Capture the cell that displays the provided text and extract its (X, Y) central coordinate. 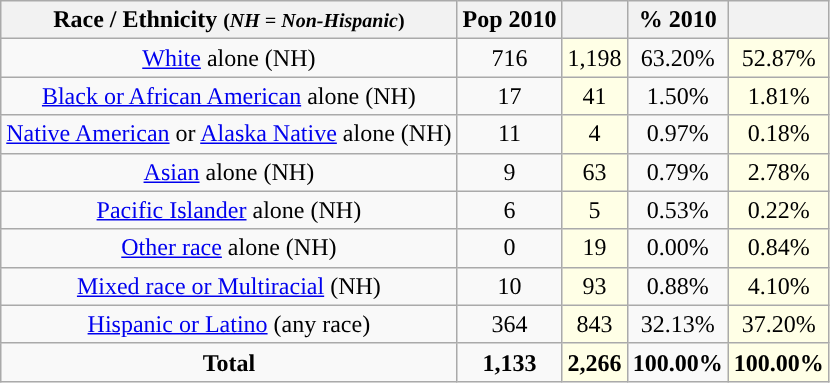
6 (510, 210)
Native American or Alaska Native alone (NH) (229, 134)
% 2010 (678, 20)
Other race alone (NH) (229, 248)
4.10% (778, 286)
2,266 (594, 362)
Pacific Islander alone (NH) (229, 210)
1,133 (510, 362)
Black or African American alone (NH) (229, 96)
White alone (NH) (229, 58)
10 (510, 286)
1.81% (778, 96)
41 (594, 96)
0.00% (678, 248)
0.79% (678, 172)
Pop 2010 (510, 20)
9 (510, 172)
63 (594, 172)
0.53% (678, 210)
Race / Ethnicity (NH = Non-Hispanic) (229, 20)
Total (229, 362)
17 (510, 96)
Mixed race or Multiracial (NH) (229, 286)
4 (594, 134)
716 (510, 58)
Hispanic or Latino (any race) (229, 324)
364 (510, 324)
0.18% (778, 134)
0.22% (778, 210)
843 (594, 324)
63.20% (678, 58)
0.97% (678, 134)
Asian alone (NH) (229, 172)
0.88% (678, 286)
32.13% (678, 324)
19 (594, 248)
1,198 (594, 58)
52.87% (778, 58)
11 (510, 134)
93 (594, 286)
5 (594, 210)
0.84% (778, 248)
37.20% (778, 324)
2.78% (778, 172)
1.50% (678, 96)
0 (510, 248)
